Locate the cell with the specified text and output its [x, y] center coordinate. 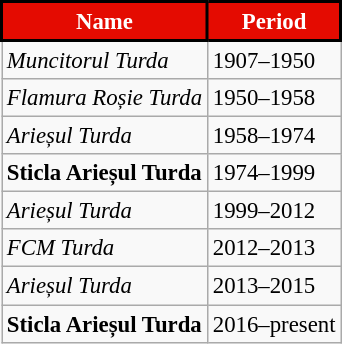
1950–1958 [274, 98]
1974–1999 [274, 173]
1999–2012 [274, 211]
1907–1950 [274, 60]
FCM Turda [105, 249]
Muncitorul Turda [105, 60]
1958–1974 [274, 136]
Flamura Roșie Turda [105, 98]
2012–2013 [274, 249]
Period [274, 22]
Name [105, 22]
2016–present [274, 324]
2013–2015 [274, 286]
